Locate the cell with the specified text and output its [x, y] center coordinate. 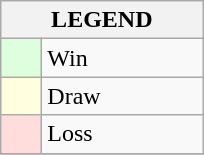
LEGEND [102, 20]
Loss [122, 134]
Win [122, 58]
Draw [122, 96]
